Determine the (X, Y) coordinate at the center of the cell enclosing the given text.  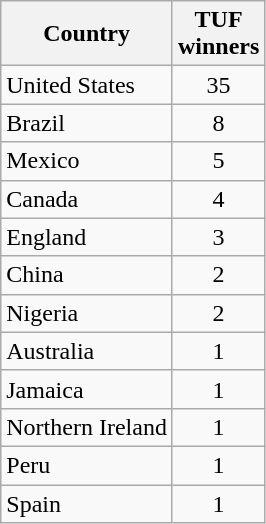
Jamaica (87, 389)
35 (218, 85)
Canada (87, 199)
Mexico (87, 161)
4 (218, 199)
China (87, 275)
England (87, 237)
TUFwinners (218, 34)
Northern Ireland (87, 427)
Country (87, 34)
Brazil (87, 123)
United States (87, 85)
Peru (87, 465)
Nigeria (87, 313)
Australia (87, 351)
3 (218, 237)
5 (218, 161)
Spain (87, 503)
8 (218, 123)
